Locate the cell with the specified text and output its (X, Y) center coordinate. 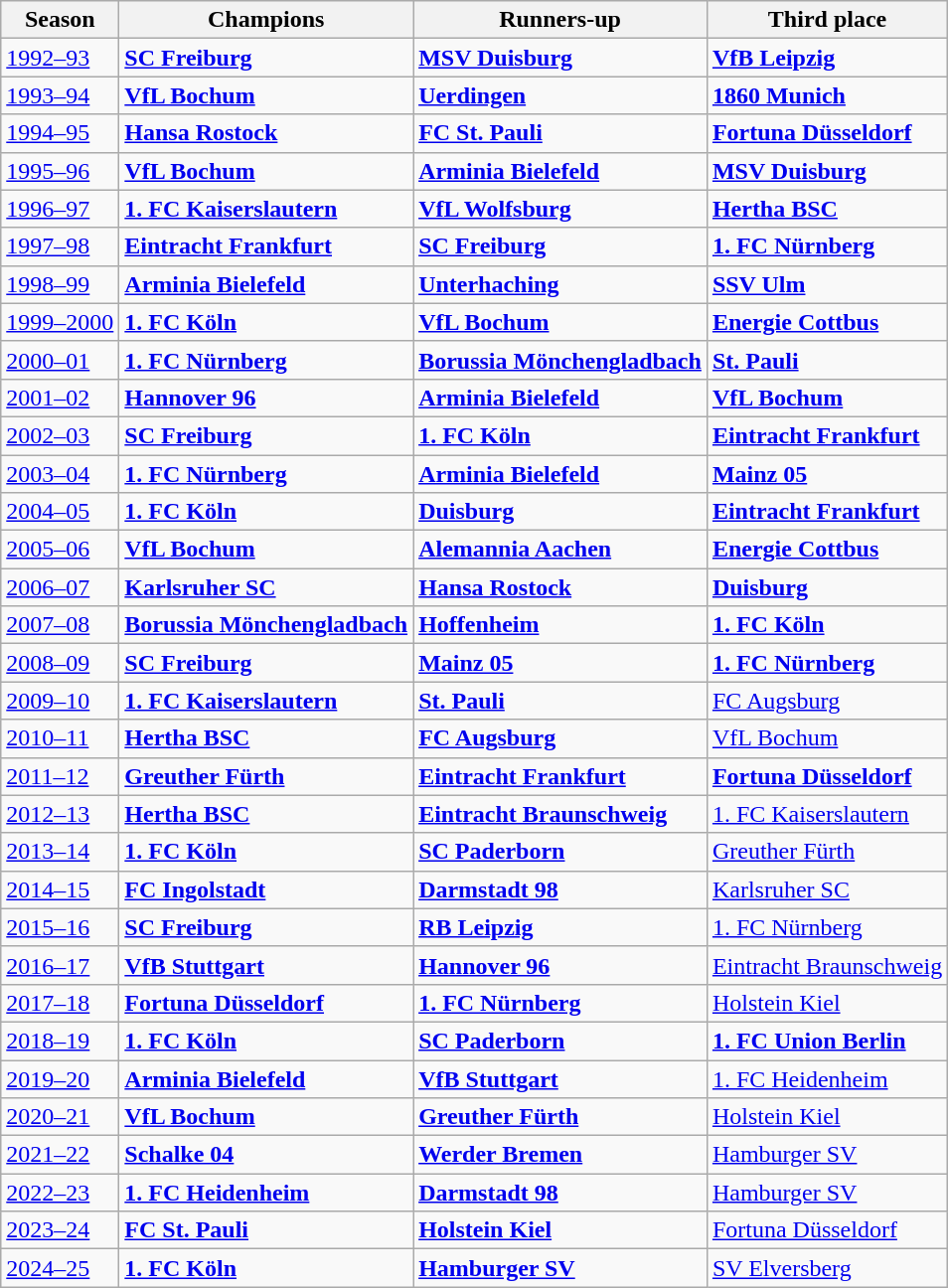
2004–05 (60, 512)
2011–12 (60, 776)
2017–18 (60, 1003)
SV Elversberg (827, 1268)
1995–96 (60, 171)
1998–99 (60, 284)
2024–25 (60, 1268)
2015–16 (60, 927)
2014–15 (60, 889)
2019–20 (60, 1078)
1993–94 (60, 95)
1. FC Union Berlin (827, 1041)
Unterhaching (560, 284)
1860 Munich (827, 95)
2006–07 (60, 587)
VfL Wolfsburg (560, 209)
FC Ingolstadt (266, 889)
2000–01 (60, 360)
Werder Bremen (560, 1155)
1994–95 (60, 133)
Schalke 04 (266, 1155)
2023–24 (60, 1230)
2005–06 (60, 550)
Uerdingen (560, 95)
RB Leipzig (560, 927)
2008–09 (60, 663)
2018–19 (60, 1041)
2022–23 (60, 1193)
Champions (266, 20)
2001–02 (60, 398)
2013–14 (60, 852)
2003–04 (60, 474)
Third place (827, 20)
SSV Ulm (827, 284)
2010–11 (60, 738)
1996–97 (60, 209)
2020–21 (60, 1117)
Hoffenheim (560, 625)
2021–22 (60, 1155)
1992–93 (60, 58)
Runners-up (560, 20)
Season (60, 20)
2016–17 (60, 965)
2009–10 (60, 701)
VfB Leipzig (827, 58)
2007–08 (60, 625)
2002–03 (60, 435)
2012–13 (60, 814)
1997–98 (60, 246)
Alemannia Aachen (560, 550)
1999–2000 (60, 322)
